Return the [x, y] coordinate for the center point of the cell that contains the specified text.  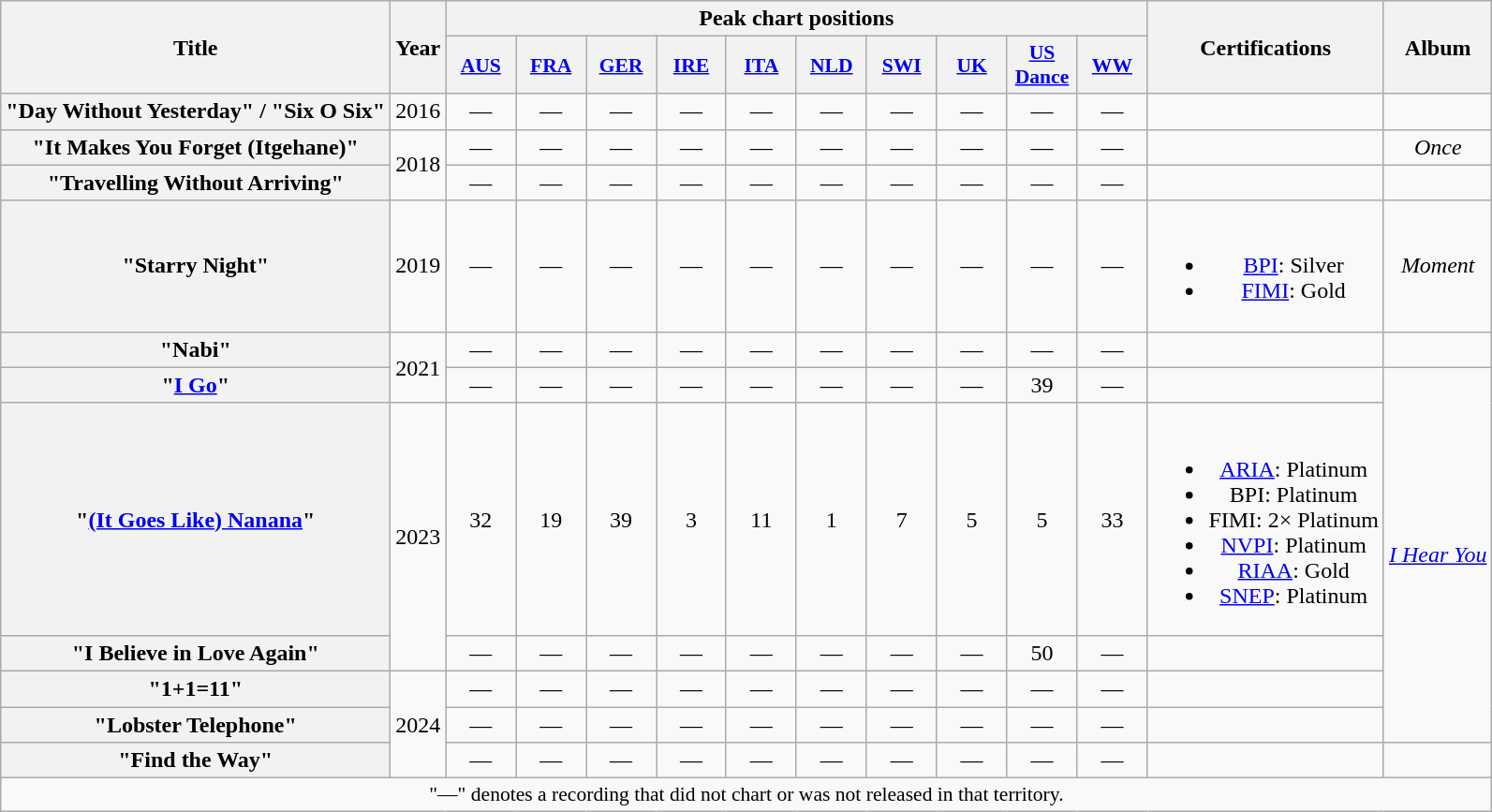
Certifications [1266, 47]
"Find the Way" [196, 760]
NLD [832, 66]
Title [196, 47]
3 [691, 519]
"(It Goes Like) Nanana" [196, 519]
7 [901, 519]
"I Believe in Love Again" [196, 653]
UK [972, 66]
"—" denotes a recording that did not chart or was not released in that territory. [746, 795]
"It Makes You Forget (Itgehane)" [196, 147]
2023 [418, 537]
ARIA: PlatinumBPI: PlatinumFIMI: 2× PlatinumNVPI: PlatinumRIAA: GoldSNEP: Platinum [1266, 519]
19 [551, 519]
2016 [418, 111]
ITA [761, 66]
GER [622, 66]
33 [1113, 519]
1 [832, 519]
"Travelling Without Arriving" [196, 183]
2018 [418, 165]
BPI: SilverFIMI: Gold [1266, 266]
Moment [1438, 266]
Peak chart positions [796, 19]
11 [761, 519]
"Day Without Yesterday" / "Six O Six" [196, 111]
I Hear You [1438, 554]
AUS [481, 66]
2024 [418, 724]
USDance [1041, 66]
"Starry Night" [196, 266]
IRE [691, 66]
"1+1=11" [196, 688]
Once [1438, 147]
Album [1438, 47]
"Nabi" [196, 349]
2021 [418, 367]
SWI [901, 66]
"Lobster Telephone" [196, 724]
Year [418, 47]
"I Go" [196, 385]
50 [1041, 653]
WW [1113, 66]
2019 [418, 266]
FRA [551, 66]
32 [481, 519]
